Detect which cell encompasses the target text, then output its [x, y] center coordinate. 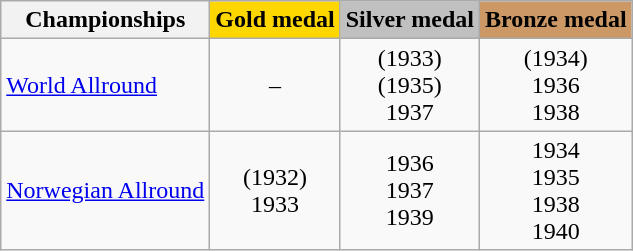
(1934) 1936 1938 [556, 85]
Bronze medal [556, 20]
Gold medal [275, 20]
1936 1937 1939 [410, 190]
(1933) (1935) 1937 [410, 85]
(1932) 1933 [275, 190]
1934 1935 1938 1940 [556, 190]
World Allround [106, 85]
Silver medal [410, 20]
– [275, 85]
Championships [106, 20]
Norwegian Allround [106, 190]
